Scan for the cell matching the given text and deliver its [X, Y] coordinate at center. 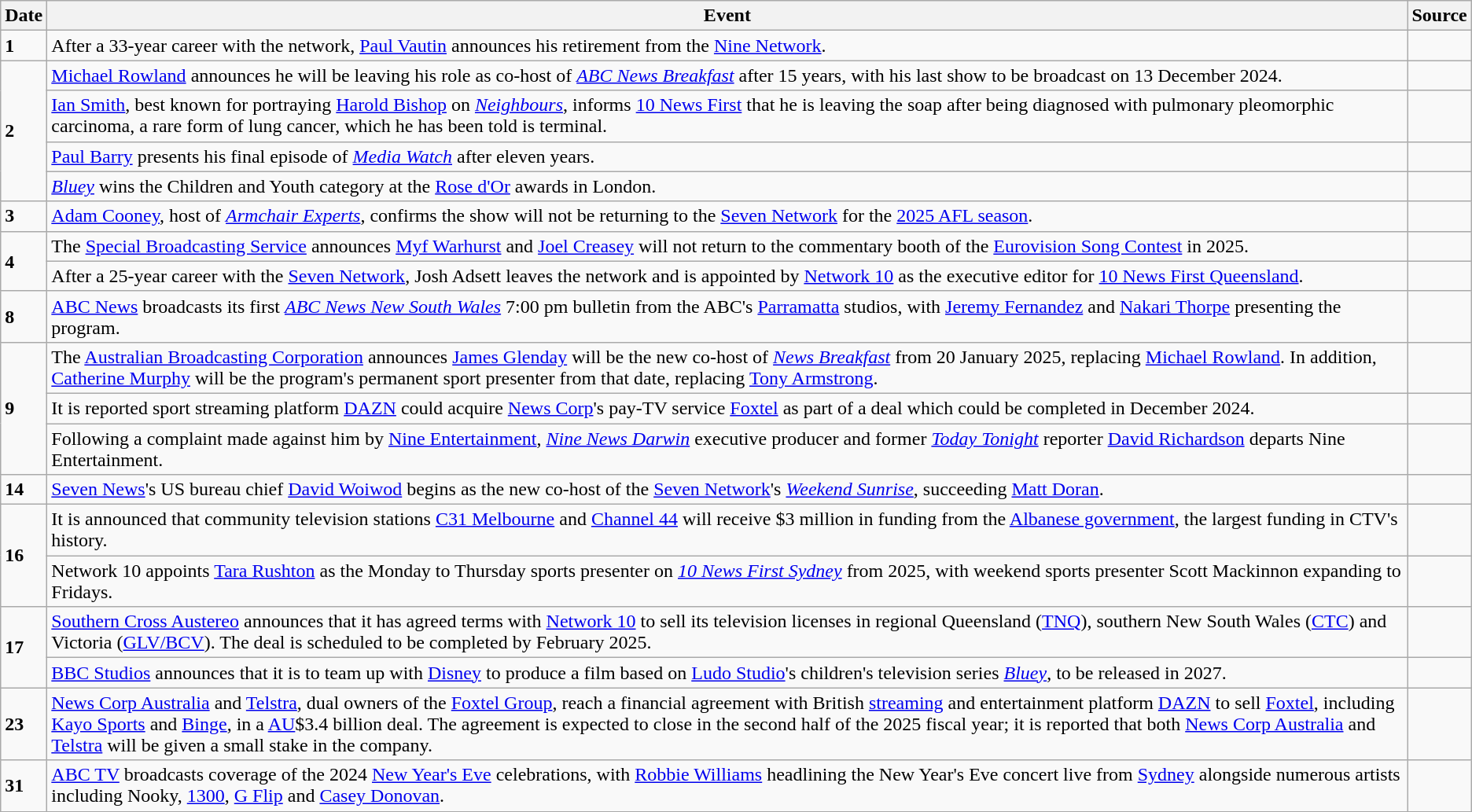
3 [24, 216]
17 [24, 648]
After a 33-year career with the network, Paul Vautin announces his retirement from the Nine Network. [727, 46]
Paul Barry presents his final episode of Media Watch after eleven years. [727, 156]
8 [24, 316]
Seven News's US bureau chief David Woiwod begins as the new co-host of the Seven Network's Weekend Sunrise, succeeding Matt Doran. [727, 490]
31 [24, 786]
1 [24, 46]
23 [24, 724]
4 [24, 261]
2 [24, 130]
16 [24, 556]
Source [1439, 16]
9 [24, 408]
14 [24, 490]
Bluey wins the Children and Youth category at the Rose d'Or awards in London. [727, 186]
Event [727, 16]
Date [24, 16]
Adam Cooney, host of Armchair Experts, confirms the show will not be returning to the Seven Network for the 2025 AFL season. [727, 216]
